Locate the cell with the specified text and output its (X, Y) center coordinate. 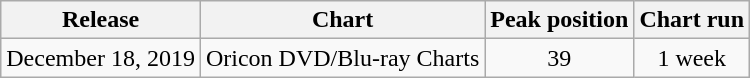
Peak position (560, 20)
Oricon DVD/Blu-ray Charts (342, 58)
Chart (342, 20)
December 18, 2019 (101, 58)
Release (101, 20)
1 week (692, 58)
39 (560, 58)
Chart run (692, 20)
